Find where the given text appears and provide that cell's center as [X, Y] coordinate. 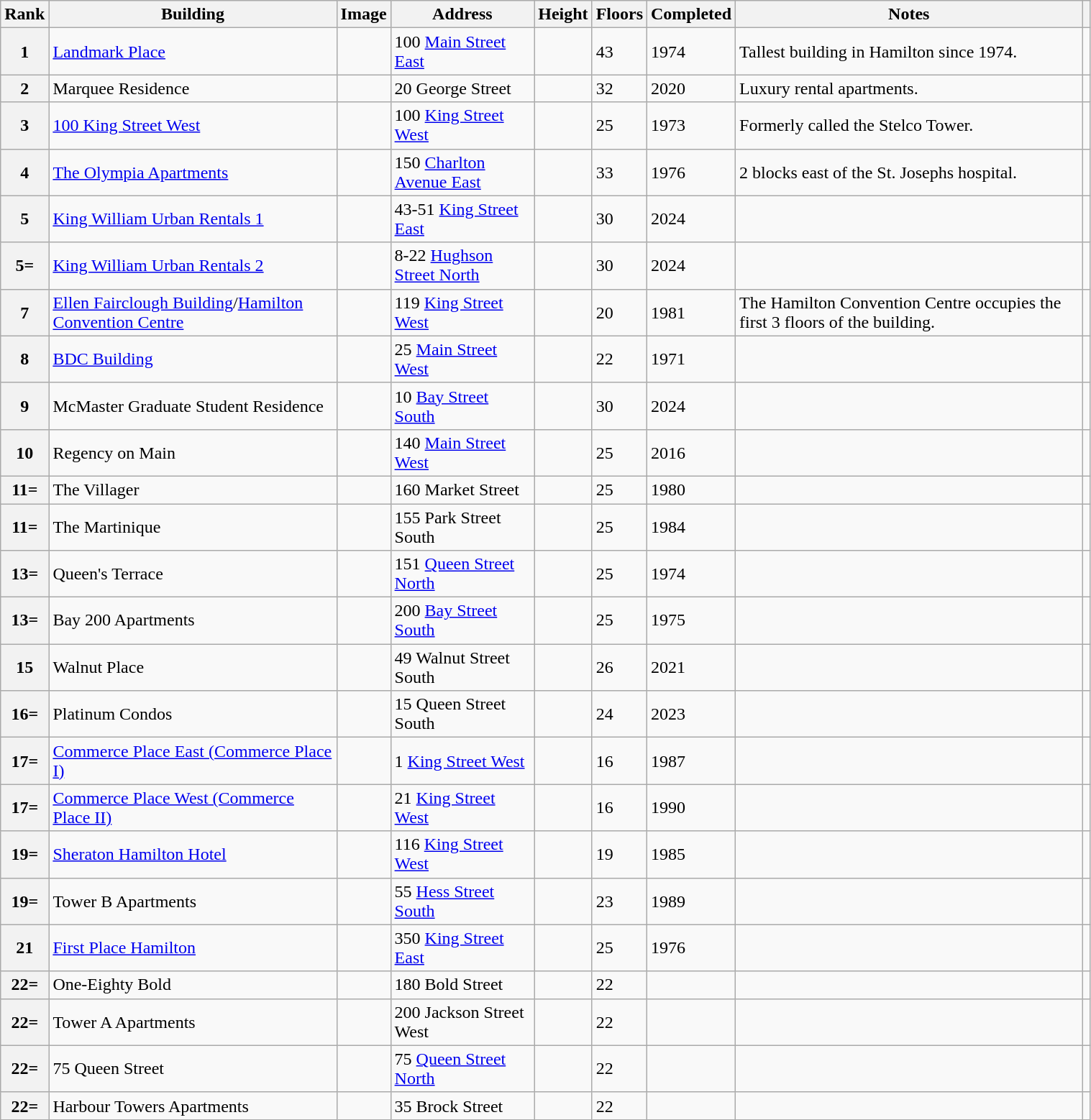
Harbour Towers Apartments [193, 1106]
King William Urban Rentals 2 [193, 266]
Regency on Main [193, 453]
Image [364, 14]
Completed [692, 14]
2 blocks east of the St. Josephs hospital. [909, 173]
20 George Street [462, 88]
35 Brock Street [462, 1106]
Height [563, 14]
Rank [24, 14]
16= [24, 715]
Building [193, 14]
180 Bold Street [462, 985]
Sheraton Hamilton Hotel [193, 854]
Floors [619, 14]
140 Main Street West [462, 453]
23 [619, 901]
43-51 King Street East [462, 219]
26 [619, 667]
The Martinique [193, 526]
155 Park Street South [462, 526]
Tower A Apartments [193, 1022]
5 [24, 219]
Landmark Place [193, 52]
1971 [692, 359]
Commerce Place East (Commerce Place I) [193, 761]
119 King Street West [462, 312]
Marquee Residence [193, 88]
75 Queen Street [193, 1068]
9 [24, 405]
Walnut Place [193, 667]
7 [24, 312]
Tallest building in Hamilton since 1974. [909, 52]
Ellen Fairclough Building/Hamilton Convention Centre [193, 312]
1980 [692, 490]
The Villager [193, 490]
1975 [692, 621]
Luxury rental apartments. [909, 88]
Queen's Terrace [193, 574]
160 Market Street [462, 490]
McMaster Graduate Student Residence [193, 405]
33 [619, 173]
150 Charlton Avenue East [462, 173]
19 [619, 854]
Formerly called the Stelco Tower. [909, 125]
Commerce Place West (Commerce Place II) [193, 808]
43 [619, 52]
15 Queen Street South [462, 715]
2021 [692, 667]
8 [24, 359]
2016 [692, 453]
200 Bay Street South [462, 621]
350 King Street East [462, 947]
32 [619, 88]
49 Walnut Street South [462, 667]
1981 [692, 312]
2023 [692, 715]
151 Queen Street North [462, 574]
1973 [692, 125]
BDC Building [193, 359]
1987 [692, 761]
200 Jackson Street West [462, 1022]
21 King Street West [462, 808]
25 Main Street West [462, 359]
1 [24, 52]
21 [24, 947]
Notes [909, 14]
The Hamilton Convention Centre occupies the first 3 floors of the building. [909, 312]
5= [24, 266]
First Place Hamilton [193, 947]
8-22 Hughson Street North [462, 266]
75 Queen Street North [462, 1068]
Platinum Condos [193, 715]
20 [619, 312]
King William Urban Rentals 1 [193, 219]
Tower B Apartments [193, 901]
1985 [692, 854]
The Olympia Apartments [193, 173]
116 King Street West [462, 854]
100 Main Street East [462, 52]
2 [24, 88]
Bay 200 Apartments [193, 621]
3 [24, 125]
1984 [692, 526]
24 [619, 715]
2020 [692, 88]
10 Bay Street South [462, 405]
1990 [692, 808]
55 Hess Street South [462, 901]
1989 [692, 901]
4 [24, 173]
One-Eighty Bold [193, 985]
15 [24, 667]
10 [24, 453]
Address [462, 14]
1 King Street West [462, 761]
